Locate the cell with the specified text and output its [x, y] center coordinate. 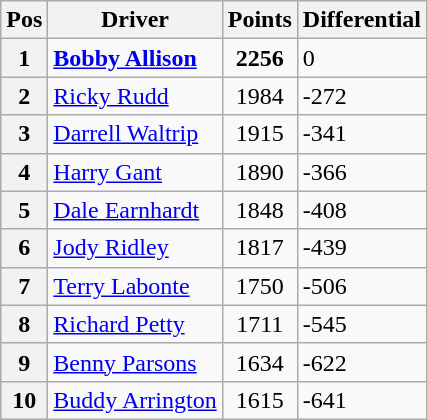
Driver [135, 20]
1634 [260, 362]
1711 [260, 324]
Terry Labonte [135, 286]
1615 [260, 400]
-341 [362, 134]
1817 [260, 248]
Buddy Arrington [135, 400]
0 [362, 58]
1890 [260, 172]
8 [24, 324]
1750 [260, 286]
-506 [362, 286]
Harry Gant [135, 172]
-545 [362, 324]
-366 [362, 172]
-641 [362, 400]
1848 [260, 210]
5 [24, 210]
-272 [362, 96]
Jody Ridley [135, 248]
1915 [260, 134]
-622 [362, 362]
-439 [362, 248]
6 [24, 248]
-408 [362, 210]
4 [24, 172]
Darrell Waltrip [135, 134]
1 [24, 58]
Benny Parsons [135, 362]
7 [24, 286]
Richard Petty [135, 324]
9 [24, 362]
Differential [362, 20]
Points [260, 20]
Pos [24, 20]
2256 [260, 58]
1984 [260, 96]
Dale Earnhardt [135, 210]
2 [24, 96]
Bobby Allison [135, 58]
10 [24, 400]
3 [24, 134]
Ricky Rudd [135, 96]
